For the text-containing cell, return its midpoint in [X, Y] coordinate format. 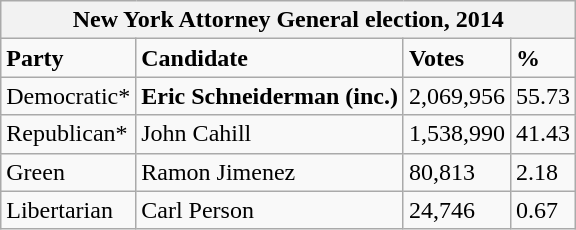
Party [68, 58]
Green [68, 172]
Eric Schneiderman (inc.) [270, 96]
2.18 [544, 172]
2,069,956 [456, 96]
Carl Person [270, 210]
0.67 [544, 210]
Votes [456, 58]
1,538,990 [456, 134]
Candidate [270, 58]
% [544, 58]
41.43 [544, 134]
Republican* [68, 134]
80,813 [456, 172]
Libertarian [68, 210]
John Cahill [270, 134]
24,746 [456, 210]
Ramon Jimenez [270, 172]
Democratic* [68, 96]
New York Attorney General election, 2014 [288, 20]
55.73 [544, 96]
